Search for the cell housing the specified text and yield its (X, Y) center coordinate. 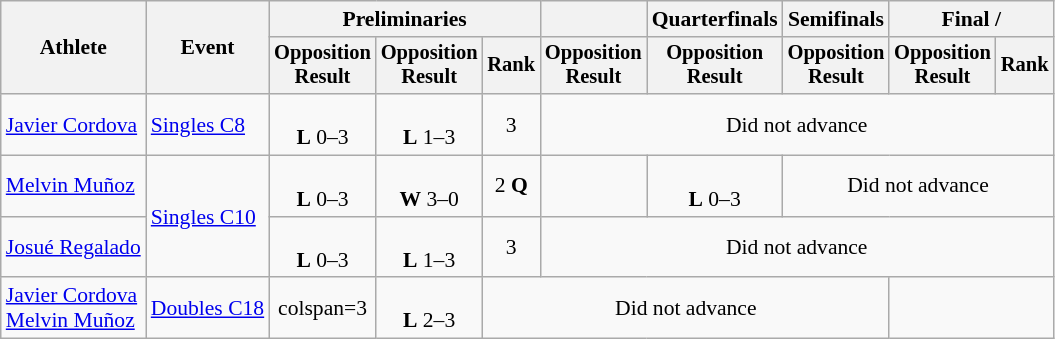
Josué Regalado (74, 248)
Melvin Muñoz (74, 186)
Singles C8 (208, 124)
2 Q (511, 186)
Javier Cordova (74, 124)
Event (208, 48)
Doubles C18 (208, 308)
Quarterfinals (715, 19)
Final / (971, 19)
Singles C10 (208, 217)
Semifinals (836, 19)
Preliminaries (404, 19)
Athlete (74, 48)
colspan=3 (322, 308)
W 3–0 (430, 186)
L 2–3 (430, 308)
Javier CordovaMelvin Muñoz (74, 308)
